Pinpoint the cell where the given text exists, returning its (X, Y) midpoint coordinate. 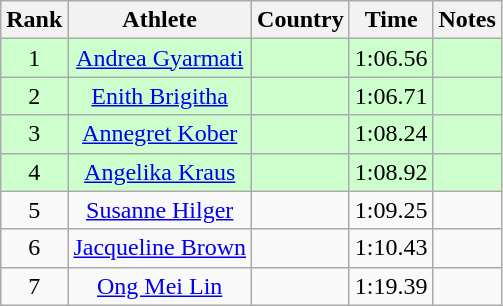
4 (34, 172)
Country (301, 20)
1:06.56 (391, 58)
Notes (467, 20)
1:19.39 (391, 286)
3 (34, 134)
Time (391, 20)
1:08.92 (391, 172)
2 (34, 96)
1:08.24 (391, 134)
Athlete (160, 20)
5 (34, 210)
Jacqueline Brown (160, 248)
Enith Brigitha (160, 96)
Rank (34, 20)
1:06.71 (391, 96)
Susanne Hilger (160, 210)
1:10.43 (391, 248)
1:09.25 (391, 210)
1 (34, 58)
7 (34, 286)
Annegret Kober (160, 134)
Andrea Gyarmati (160, 58)
6 (34, 248)
Ong Mei Lin (160, 286)
Angelika Kraus (160, 172)
